Pinpoint the cell where the given text exists, returning its (x, y) midpoint coordinate. 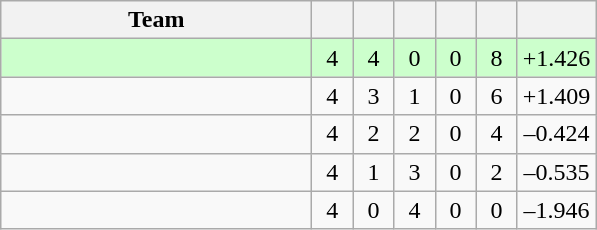
+1.409 (556, 96)
–0.535 (556, 172)
–0.424 (556, 134)
8 (496, 58)
+1.426 (556, 58)
Team (156, 20)
–1.946 (556, 210)
6 (496, 96)
